Find where the given text appears and provide that cell's center as [x, y] coordinate. 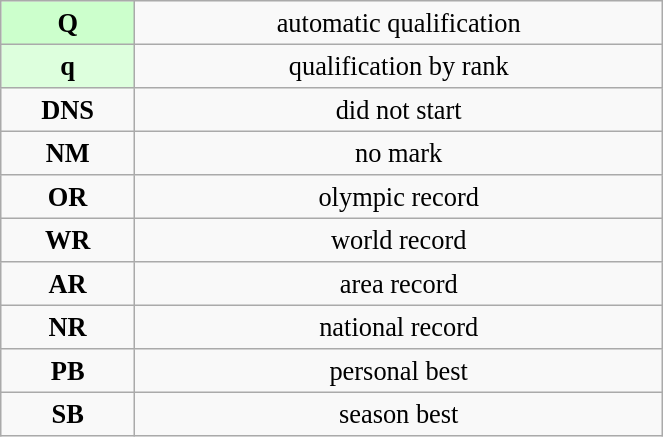
automatic qualification [399, 22]
did not start [399, 109]
DNS [68, 109]
WR [68, 240]
no mark [399, 153]
NR [68, 327]
AR [68, 284]
SB [68, 414]
Q [68, 22]
national record [399, 327]
qualification by rank [399, 66]
season best [399, 414]
personal best [399, 371]
NM [68, 153]
world record [399, 240]
OR [68, 197]
PB [68, 371]
olympic record [399, 197]
q [68, 66]
area record [399, 284]
